Capture the cell that displays the provided text and extract its (x, y) central coordinate. 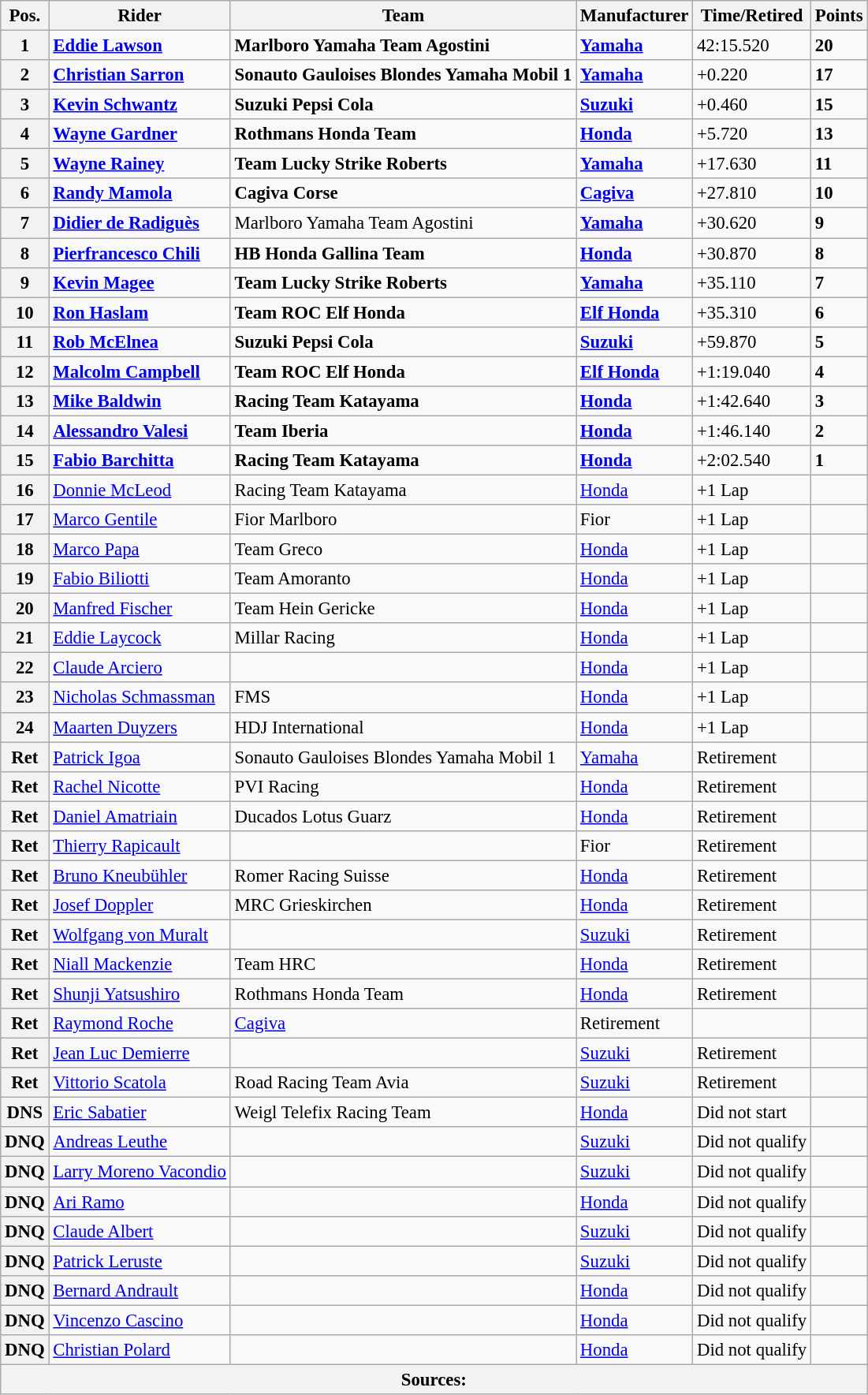
22 (25, 668)
Did not start (752, 1113)
+59.870 (752, 341)
Jean Luc Demierre (140, 1054)
Points (839, 16)
Nicholas Schmassman (140, 698)
HDJ International (403, 727)
Didier de Radiguès (140, 223)
Randy Mamola (140, 193)
Ducados Lotus Guarz (403, 816)
DNS (25, 1113)
Josef Doppler (140, 905)
+27.810 (752, 193)
Bernard Andrault (140, 1290)
21 (25, 638)
Fior Marlboro (403, 520)
+35.310 (752, 312)
+1:42.640 (752, 401)
Ron Haslam (140, 312)
Claude Arciero (140, 668)
Romer Racing Suisse (403, 875)
Shunji Yatsushiro (140, 994)
+30.870 (752, 253)
PVI Racing (403, 786)
+5.720 (752, 134)
Marco Gentile (140, 520)
14 (25, 431)
Christian Sarron (140, 75)
Ari Ramo (140, 1202)
Pos. (25, 16)
Donnie McLeod (140, 490)
Claude Albert (140, 1231)
18 (25, 550)
Sources: (434, 1379)
Manufacturer (635, 16)
Rachel Nicotte (140, 786)
Vincenzo Cascino (140, 1320)
Team Greco (403, 550)
Road Racing Team Avia (403, 1083)
+1:19.040 (752, 371)
Team Hein Gericke (403, 609)
24 (25, 727)
Millar Racing (403, 638)
+17.630 (752, 164)
Kevin Schwantz (140, 105)
Wayne Rainey (140, 164)
Christian Polard (140, 1350)
MRC Grieskirchen (403, 905)
Alessandro Valesi (140, 431)
Marco Papa (140, 550)
Maarten Duyzers (140, 727)
Wayne Gardner (140, 134)
Patrick Igoa (140, 757)
Kevin Magee (140, 282)
Pierfrancesco Chili (140, 253)
Larry Moreno Vacondio (140, 1172)
FMS (403, 698)
HB Honda Gallina Team (403, 253)
Team HRC (403, 964)
12 (25, 371)
Rider (140, 16)
23 (25, 698)
Niall Mackenzie (140, 964)
Manfred Fischer (140, 609)
+0.220 (752, 75)
Weigl Telefix Racing Team (403, 1113)
Raymond Roche (140, 1024)
Patrick Leruste (140, 1261)
42:15.520 (752, 46)
Team Amoranto (403, 579)
Mike Baldwin (140, 401)
Malcolm Campbell (140, 371)
+1:46.140 (752, 431)
Eric Sabatier (140, 1113)
Rob McElnea (140, 341)
Daniel Amatriain (140, 816)
Team Iberia (403, 431)
16 (25, 490)
Vittorio Scatola (140, 1083)
+30.620 (752, 223)
Fabio Biliotti (140, 579)
Eddie Laycock (140, 638)
19 (25, 579)
+35.110 (752, 282)
Team (403, 16)
Fabio Barchitta (140, 461)
Time/Retired (752, 16)
+2:02.540 (752, 461)
Thierry Rapicault (140, 846)
Wolfgang von Muralt (140, 934)
+0.460 (752, 105)
Eddie Lawson (140, 46)
Cagiva Corse (403, 193)
Andreas Leuthe (140, 1143)
Bruno Kneubühler (140, 875)
